Provide the [x, y] coordinate of the cell's center where the given text is located.  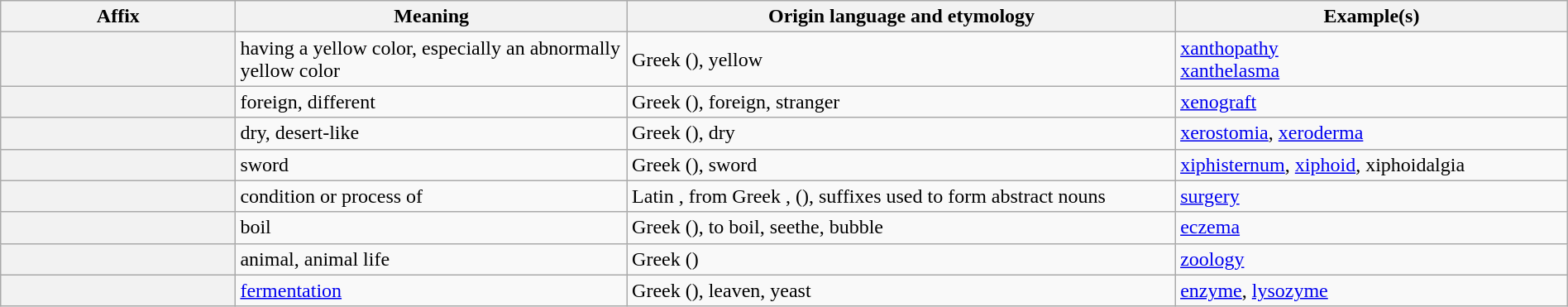
fermentation [432, 290]
Meaning [432, 17]
Greek (), sword [901, 165]
xiphisternum, xiphoid, xiphoidalgia [1372, 165]
Origin language and etymology [901, 17]
xenograft [1372, 102]
Greek (), to boil, seethe, bubble [901, 228]
dry, desert-like [432, 133]
boil [432, 228]
xanthopathyxanthelasma [1372, 60]
animal, animal life [432, 259]
sword [432, 165]
Greek () [901, 259]
having a yellow color, especially an abnormally yellow color [432, 60]
Greek (), foreign, stranger [901, 102]
zoology [1372, 259]
Affix [118, 17]
eczema [1372, 228]
Latin , from Greek , (), suffixes used to form abstract nouns [901, 196]
condition or process of [432, 196]
foreign, different [432, 102]
surgery [1372, 196]
xerostomia, xeroderma [1372, 133]
Greek (), yellow [901, 60]
Greek (), dry [901, 133]
Greek (), leaven, yeast [901, 290]
Example(s) [1372, 17]
enzyme, lysozyme [1372, 290]
